Determine the (X, Y) coordinate at the center of the cell enclosing the given text.  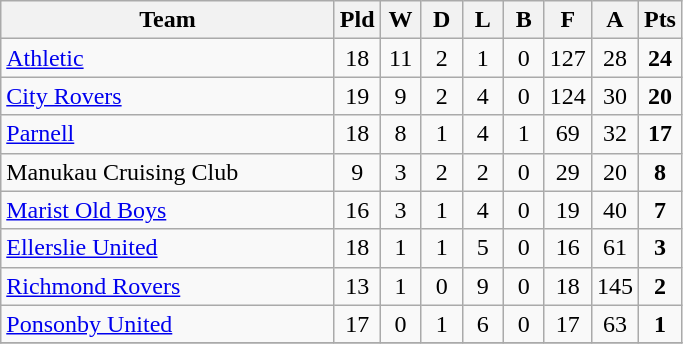
40 (614, 210)
7 (660, 210)
Parnell (168, 134)
Ponsonby United (168, 324)
D (442, 20)
30 (614, 96)
29 (568, 172)
69 (568, 134)
124 (568, 96)
13 (357, 286)
Richmond Rovers (168, 286)
Team (168, 20)
W (400, 20)
Manukau Cruising Club (168, 172)
City Rovers (168, 96)
5 (482, 248)
24 (660, 58)
28 (614, 58)
127 (568, 58)
Marist Old Boys (168, 210)
A (614, 20)
63 (614, 324)
F (568, 20)
Athletic (168, 58)
32 (614, 134)
6 (482, 324)
145 (614, 286)
Pts (660, 20)
11 (400, 58)
B (524, 20)
Pld (357, 20)
Ellerslie United (168, 248)
L (482, 20)
61 (614, 248)
